Determine the (x, y) coordinate at the center of the cell enclosing the given text.  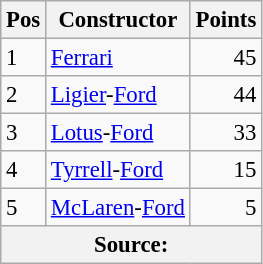
45 (226, 58)
3 (24, 133)
McLaren-Ford (118, 208)
15 (226, 170)
Ferrari (118, 58)
Tyrrell-Ford (118, 170)
Constructor (118, 20)
4 (24, 170)
44 (226, 95)
Source: (132, 245)
Ligier-Ford (118, 95)
33 (226, 133)
Lotus-Ford (118, 133)
1 (24, 58)
2 (24, 95)
Pos (24, 20)
Points (226, 20)
